Find where the given text appears and provide that cell's center as (X, Y) coordinate. 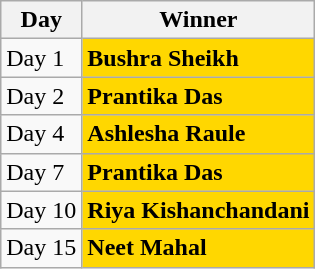
Day 10 (42, 210)
Ashlesha Raule (198, 134)
Winner (198, 20)
Riya Kishanchandani (198, 210)
Day 2 (42, 96)
Bushra Sheikh (198, 58)
Day 15 (42, 248)
Neet Mahal (198, 248)
Day (42, 20)
Day 4 (42, 134)
Day 7 (42, 172)
Day 1 (42, 58)
